Detect which cell encompasses the target text, then output its (X, Y) center coordinate. 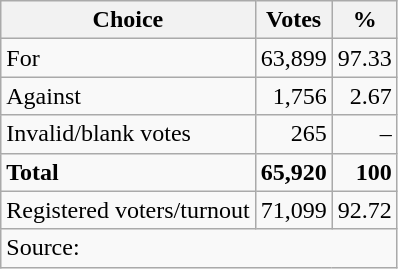
– (364, 134)
Choice (128, 20)
Source: (199, 248)
Votes (294, 20)
63,899 (294, 58)
Total (128, 172)
92.72 (364, 210)
1,756 (294, 96)
2.67 (364, 96)
71,099 (294, 210)
Registered voters/turnout (128, 210)
265 (294, 134)
% (364, 20)
65,920 (294, 172)
Invalid/blank votes (128, 134)
100 (364, 172)
Against (128, 96)
For (128, 58)
97.33 (364, 58)
